Return the (x, y) coordinate for the center point of the cell that contains the specified text.  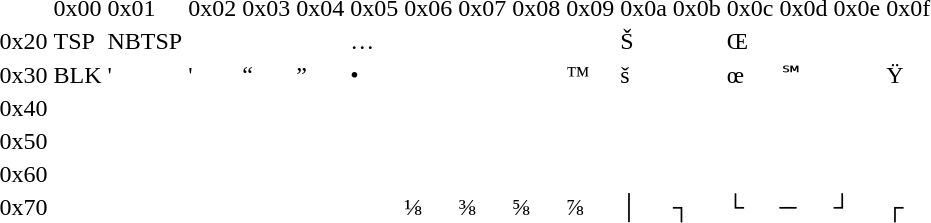
“ (266, 75)
│ (644, 207)
NBTSP (145, 41)
┘ (857, 207)
• (374, 75)
” (320, 75)
⅝ (536, 207)
Œ (750, 41)
œ (750, 75)
… (374, 41)
™ (590, 75)
┐ (696, 207)
⅜ (482, 207)
Š (644, 41)
BLK (78, 75)
⅛ (428, 207)
℠ (804, 75)
TSP (78, 41)
š (644, 75)
⅞ (590, 207)
─ (804, 207)
└ (750, 207)
